Determine the (x, y) coordinate at the center of the cell enclosing the given text.  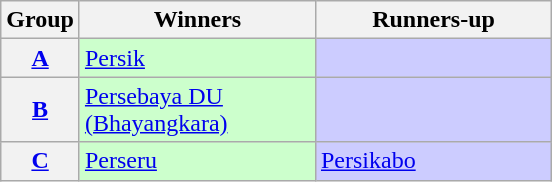
A (40, 58)
Persebaya DU (Bhayangkara) (197, 110)
C (40, 161)
Perseru (197, 161)
Winners (197, 20)
B (40, 110)
Runners-up (433, 20)
Group (40, 20)
Persik (197, 58)
Persikabo (433, 161)
